Locate the cell with the specified text and output its [x, y] center coordinate. 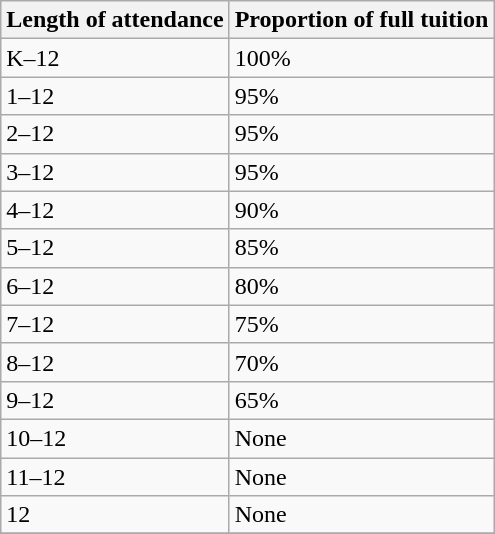
75% [362, 324]
Length of attendance [115, 20]
12 [115, 515]
6–12 [115, 286]
K–12 [115, 58]
65% [362, 400]
11–12 [115, 477]
80% [362, 286]
1–12 [115, 96]
2–12 [115, 134]
9–12 [115, 400]
100% [362, 58]
70% [362, 362]
85% [362, 248]
Proportion of full tuition [362, 20]
8–12 [115, 362]
4–12 [115, 210]
90% [362, 210]
7–12 [115, 324]
3–12 [115, 172]
5–12 [115, 248]
10–12 [115, 438]
